Provide the (x, y) coordinate of the cell's center where the given text is located.  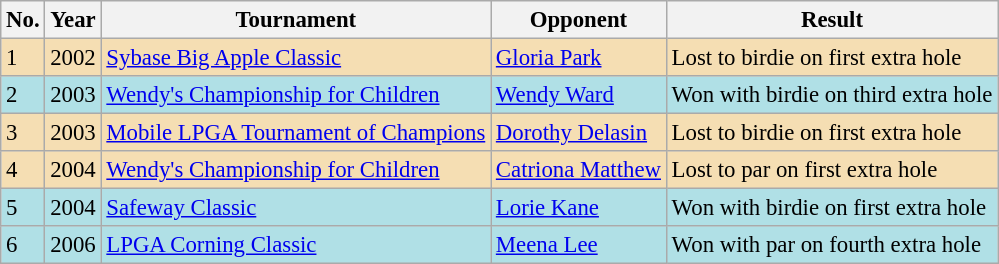
Won with birdie on third extra hole (832, 95)
4 (23, 170)
6 (23, 245)
Lorie Kane (579, 208)
Won with par on fourth extra hole (832, 245)
Gloria Park (579, 58)
Dorothy Delasin (579, 133)
Safeway Classic (296, 208)
2002 (73, 58)
2006 (73, 245)
No. (23, 20)
Mobile LPGA Tournament of Champions (296, 133)
2 (23, 95)
3 (23, 133)
Year (73, 20)
Opponent (579, 20)
LPGA Corning Classic (296, 245)
5 (23, 208)
Result (832, 20)
Catriona Matthew (579, 170)
Lost to par on first extra hole (832, 170)
Wendy Ward (579, 95)
Tournament (296, 20)
Won with birdie on first extra hole (832, 208)
Sybase Big Apple Classic (296, 58)
Meena Lee (579, 245)
1 (23, 58)
